Find where the given text appears and provide that cell's center as [X, Y] coordinate. 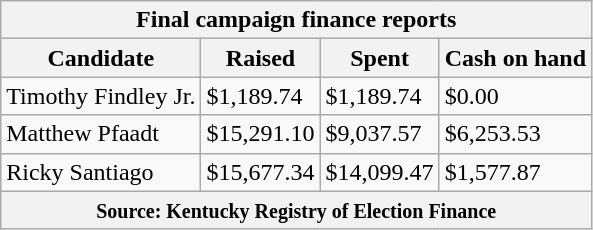
$9,037.57 [380, 134]
Raised [260, 58]
$14,099.47 [380, 172]
$15,677.34 [260, 172]
Timothy Findley Jr. [101, 96]
Cash on hand [515, 58]
Final campaign finance reports [296, 20]
Matthew Pfaadt [101, 134]
Candidate [101, 58]
Spent [380, 58]
$1,577.87 [515, 172]
Source: Kentucky Registry of Election Finance [296, 210]
$0.00 [515, 96]
$15,291.10 [260, 134]
Ricky Santiago [101, 172]
$6,253.53 [515, 134]
